Scan for the cell matching the given text and deliver its [x, y] coordinate at center. 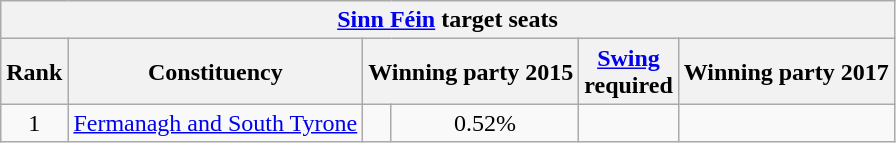
Fermanagh and South Tyrone [216, 123]
Winning party 2015 [471, 72]
Swingrequired [629, 72]
1 [34, 123]
Rank [34, 72]
Constituency [216, 72]
0.52% [485, 123]
Sinn Féin target seats [448, 20]
Winning party 2017 [786, 72]
